Determine the (X, Y) coordinate at the center of the cell enclosing the given text.  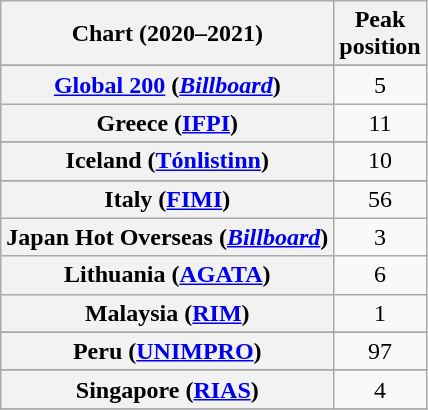
Peru (UNIMPRO) (168, 351)
Peakposition (380, 34)
Japan Hot Overseas (Billboard) (168, 237)
1 (380, 313)
56 (380, 199)
Chart (2020–2021) (168, 34)
6 (380, 275)
Lithuania (AGATA) (168, 275)
Italy (FIMI) (168, 199)
3 (380, 237)
Singapore (RIAS) (168, 389)
5 (380, 85)
Malaysia (RIM) (168, 313)
11 (380, 123)
10 (380, 161)
Greece (IFPI) (168, 123)
97 (380, 351)
Iceland (Tónlistinn) (168, 161)
Global 200 (Billboard) (168, 85)
4 (380, 389)
